Identify which cell holds the provided text, then report its [X, Y] central coordinate. 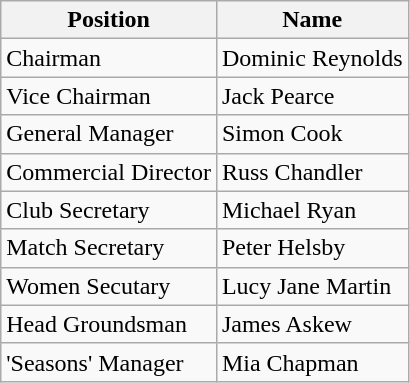
Vice Chairman [109, 96]
Mia Chapman [312, 362]
Women Secutary [109, 286]
Peter Helsby [312, 248]
Position [109, 20]
Name [312, 20]
Dominic Reynolds [312, 58]
Head Groundsman [109, 324]
Commercial Director [109, 172]
Match Secretary [109, 248]
Michael Ryan [312, 210]
Jack Pearce [312, 96]
Club Secretary [109, 210]
Lucy Jane Martin [312, 286]
'Seasons' Manager [109, 362]
Chairman [109, 58]
Russ Chandler [312, 172]
James Askew [312, 324]
General Manager [109, 134]
Simon Cook [312, 134]
